Identify which cell holds the provided text, then report its (x, y) central coordinate. 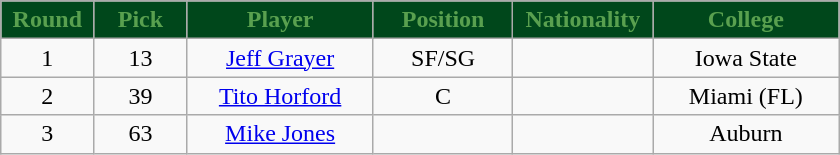
Jeff Grayer (280, 58)
Iowa State (746, 58)
Miami (FL) (746, 96)
1 (48, 58)
Nationality (583, 20)
Player (280, 20)
Pick (140, 20)
Position (443, 20)
Tito Horford (280, 96)
13 (140, 58)
3 (48, 134)
C (443, 96)
39 (140, 96)
Round (48, 20)
2 (48, 96)
Mike Jones (280, 134)
63 (140, 134)
SF/SG (443, 58)
Auburn (746, 134)
College (746, 20)
